Return the [x, y] coordinate for the center point of the cell that contains the specified text.  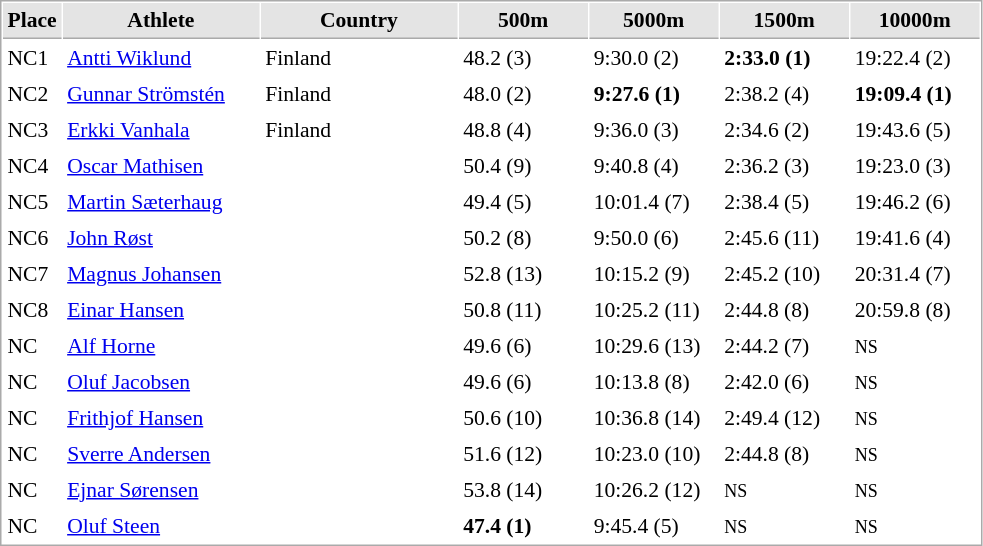
NC6 [32, 237]
2:44.2 (7) [784, 345]
500m [524, 21]
Oscar Mathisen [161, 165]
Frithjof Hansen [161, 417]
10000m [914, 21]
Ejnar Sørensen [161, 489]
19:43.6 (5) [914, 129]
50.8 (11) [524, 309]
10:13.8 (8) [654, 381]
Alf Horne [161, 345]
20:59.8 (8) [914, 309]
Gunnar Strömstén [161, 93]
19:23.0 (3) [914, 165]
19:46.2 (6) [914, 201]
10:01.4 (7) [654, 201]
John Røst [161, 237]
51.6 (12) [524, 453]
10:29.6 (13) [654, 345]
19:41.6 (4) [914, 237]
NC3 [32, 129]
2:42.0 (6) [784, 381]
20:31.4 (7) [914, 273]
Magnus Johansen [161, 273]
10:26.2 (12) [654, 489]
52.8 (13) [524, 273]
Athlete [161, 21]
10:25.2 (11) [654, 309]
Oluf Jacobsen [161, 381]
50.6 (10) [524, 417]
48.0 (2) [524, 93]
Country [359, 21]
NC2 [32, 93]
2:38.2 (4) [784, 93]
50.2 (8) [524, 237]
10:15.2 (9) [654, 273]
Antti Wiklund [161, 57]
NC8 [32, 309]
2:45.2 (10) [784, 273]
1500m [784, 21]
53.8 (14) [524, 489]
2:38.4 (5) [784, 201]
47.4 (1) [524, 525]
9:45.4 (5) [654, 525]
9:36.0 (3) [654, 129]
19:09.4 (1) [914, 93]
9:27.6 (1) [654, 93]
2:34.6 (2) [784, 129]
9:40.8 (4) [654, 165]
10:36.8 (14) [654, 417]
10:23.0 (10) [654, 453]
49.4 (5) [524, 201]
2:45.6 (11) [784, 237]
9:30.0 (2) [654, 57]
Erkki Vanhala [161, 129]
2:33.0 (1) [784, 57]
Place [32, 21]
NC1 [32, 57]
Einar Hansen [161, 309]
48.2 (3) [524, 57]
Sverre Andersen [161, 453]
2:36.2 (3) [784, 165]
NC4 [32, 165]
19:22.4 (2) [914, 57]
5000m [654, 21]
50.4 (9) [524, 165]
Martin Sæterhaug [161, 201]
9:50.0 (6) [654, 237]
NC5 [32, 201]
Oluf Steen [161, 525]
48.8 (4) [524, 129]
2:49.4 (12) [784, 417]
NC7 [32, 273]
